Find where the given text appears and provide that cell's center as [X, Y] coordinate. 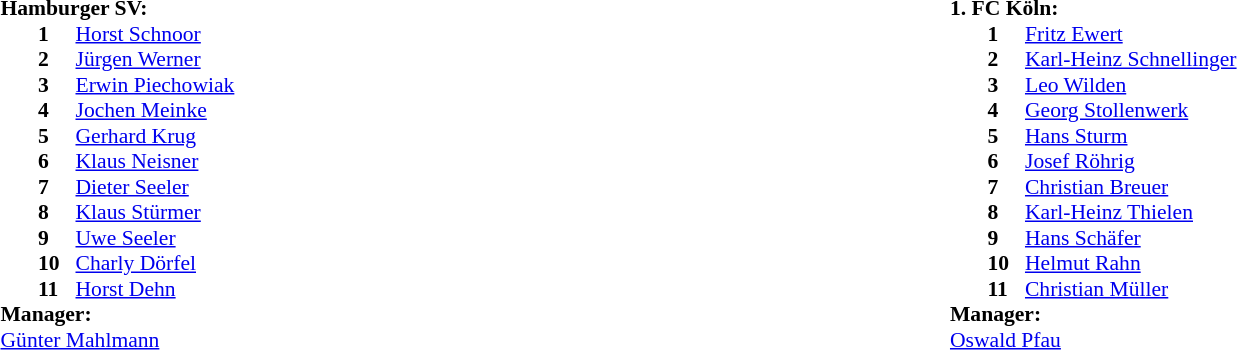
Jochen Meinke [156, 111]
Christian Müller [1131, 289]
Charly Dörfel [156, 263]
Uwe Seeler [156, 238]
Gerhard Krug [156, 136]
Karl-Heinz Thielen [1131, 213]
Erwin Piechowiak [156, 85]
Jürgen Werner [156, 59]
Horst Schnoor [156, 34]
Klaus Neisner [156, 161]
Horst Dehn [156, 289]
Fritz Ewert [1131, 34]
Dieter Seeler [156, 187]
Leo Wilden [1131, 85]
Christian Breuer [1131, 187]
Josef Röhrig [1131, 161]
Klaus Stürmer [156, 213]
Helmut Rahn [1131, 263]
Karl-Heinz Schnellinger [1131, 59]
Georg Stollenwerk [1131, 111]
Hans Sturm [1131, 136]
Hans Schäfer [1131, 238]
